Find where the given text appears and provide that cell's center as [X, Y] coordinate. 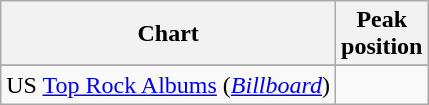
US Top Rock Albums (Billboard) [168, 85]
Peakposition [382, 34]
Chart [168, 34]
